Extract the [x, y] coordinate from the center of the cell holding the provided text.  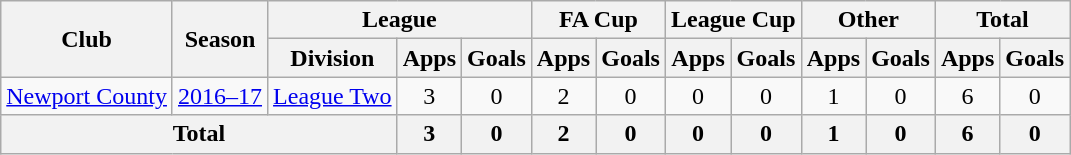
League Two [333, 96]
Division [333, 58]
Newport County [87, 96]
Club [87, 39]
League [400, 20]
FA Cup [598, 20]
2016–17 [220, 96]
Other [868, 20]
League Cup [733, 20]
Season [220, 39]
